Determine the [x, y] coordinate at the center of the cell enclosing the given text.  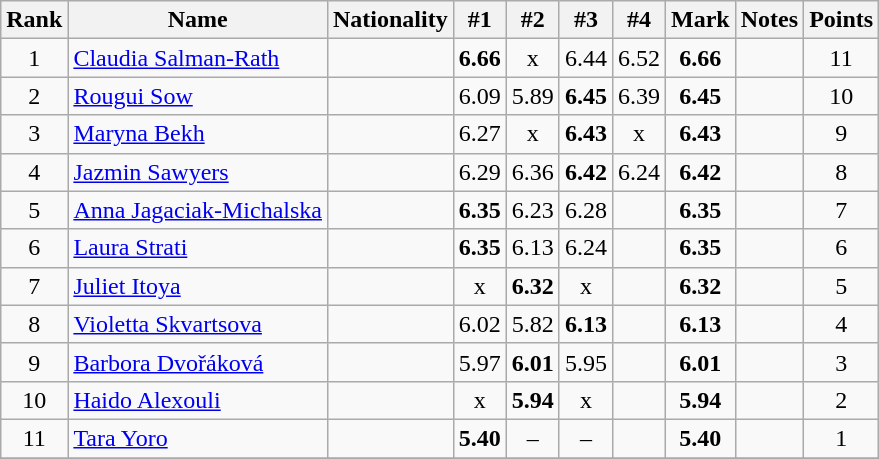
Anna Jagaciak-Michalska [198, 210]
5.89 [532, 96]
6.02 [480, 324]
Jazmin Sawyers [198, 172]
5.82 [532, 324]
6.09 [480, 96]
Juliet Itoya [198, 286]
Points [842, 20]
5.95 [586, 362]
Rougui Sow [198, 96]
#4 [638, 20]
6.27 [480, 134]
6.23 [532, 210]
Rank [34, 20]
6.28 [586, 210]
Notes [769, 20]
Mark [700, 20]
6.52 [638, 58]
Name [198, 20]
6.29 [480, 172]
Claudia Salman-Rath [198, 58]
6.44 [586, 58]
#2 [532, 20]
#1 [480, 20]
Maryna Bekh [198, 134]
Laura Strati [198, 248]
Violetta Skvartsova [198, 324]
5.97 [480, 362]
Barbora Dvořáková [198, 362]
Haido Alexouli [198, 400]
Tara Yoro [198, 438]
#3 [586, 20]
Nationality [390, 20]
6.39 [638, 96]
6.36 [532, 172]
